Detect which cell encompasses the target text, then output its [X, Y] center coordinate. 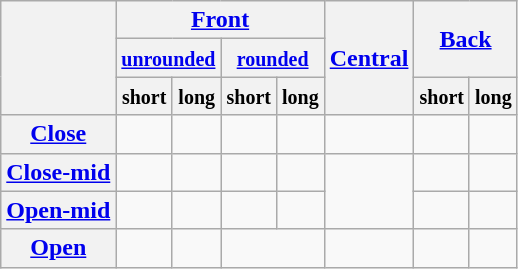
Central [369, 58]
Open [58, 248]
Front [220, 20]
Close-mid [58, 172]
rounded [272, 58]
Back [466, 39]
Open-mid [58, 210]
Close [58, 134]
unrounded [168, 58]
